Locate the cell with the specified text and output its [X, Y] center coordinate. 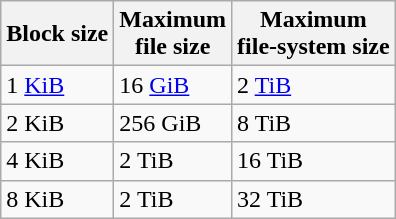
4 KiB [58, 161]
8 KiB [58, 199]
2 KiB [58, 123]
Maximumfile-system size [314, 34]
8 TiB [314, 123]
256 GiB [173, 123]
16 GiB [173, 85]
1 KiB [58, 85]
32 TiB [314, 199]
16 TiB [314, 161]
Maximumfile size [173, 34]
Block size [58, 34]
